From the cell containing the given text, extract its center point as (X, Y) coordinate. 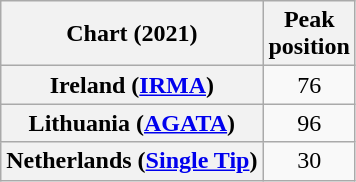
76 (309, 85)
96 (309, 123)
Netherlands (Single Tip) (132, 161)
Peakposition (309, 34)
Lithuania (AGATA) (132, 123)
30 (309, 161)
Chart (2021) (132, 34)
Ireland (IRMA) (132, 85)
